For the text-containing cell, return its midpoint in [X, Y] coordinate format. 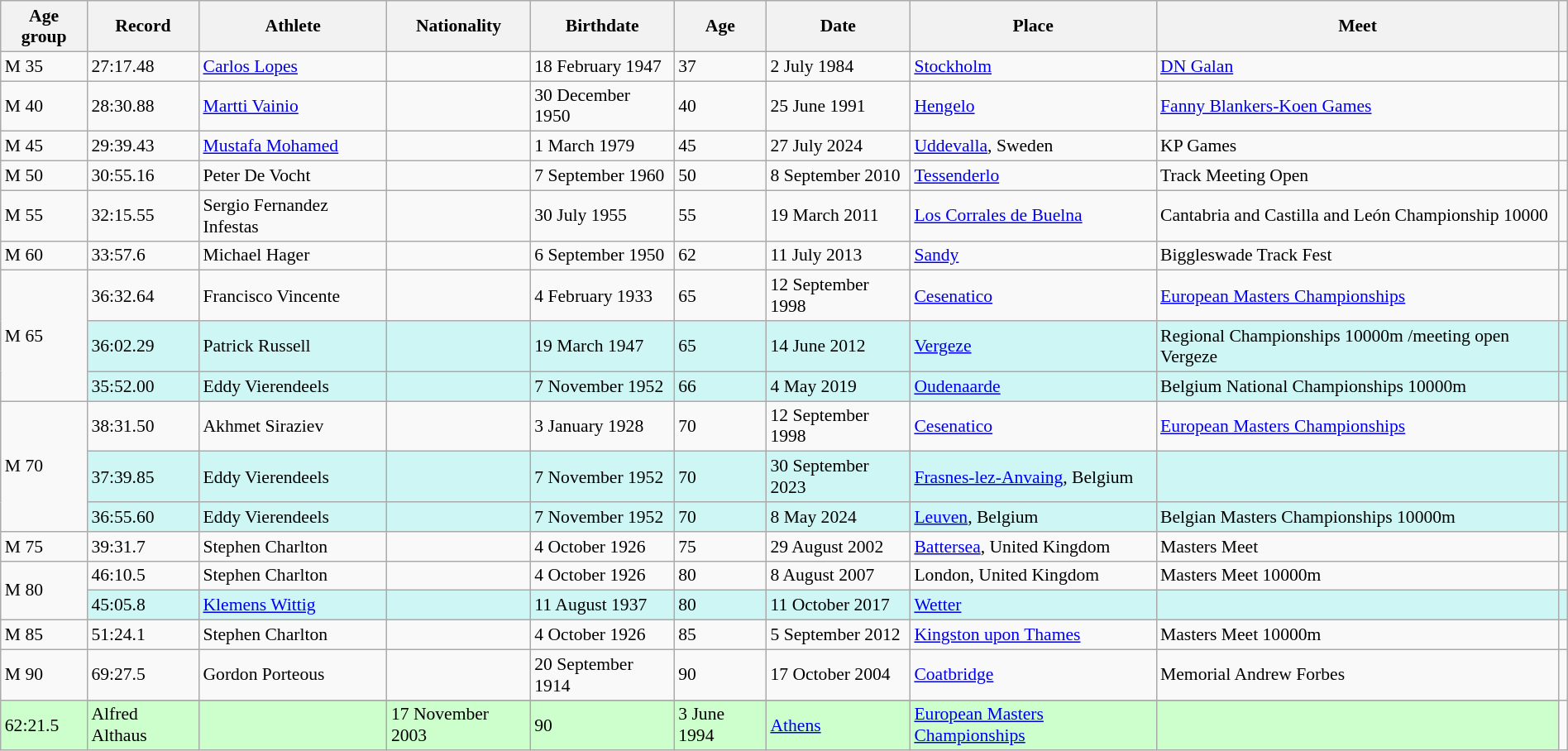
17 October 2004 [838, 675]
M 55 [45, 215]
19 March 1947 [602, 346]
Leuven, Belgium [1033, 517]
37:39.85 [142, 476]
Athlete [293, 26]
36:55.60 [142, 517]
Oudenaarde [1033, 386]
Meet [1358, 26]
8 August 2007 [838, 576]
M 85 [45, 635]
18 February 1947 [602, 66]
Mustafa Mohamed [293, 146]
51:24.1 [142, 635]
17 November 2003 [458, 725]
30:55.16 [142, 176]
29 August 2002 [838, 547]
Los Corrales de Buelna [1033, 215]
38:31.50 [142, 427]
27 July 2024 [838, 146]
KP Games [1358, 146]
4 May 2019 [838, 386]
Nationality [458, 26]
Belgium National Championships 10000m [1358, 386]
19 March 2011 [838, 215]
62:21.5 [45, 725]
32:15.55 [142, 215]
85 [719, 635]
Peter De Vocht [293, 176]
75 [719, 547]
DN Galan [1358, 66]
3 June 1994 [719, 725]
M 75 [45, 547]
45:05.8 [142, 605]
66 [719, 386]
1 March 1979 [602, 146]
29:39.43 [142, 146]
Klemens Wittig [293, 605]
6 September 1950 [602, 256]
M 90 [45, 675]
8 May 2024 [838, 517]
30 July 1955 [602, 215]
45 [719, 146]
Michael Hager [293, 256]
3 January 1928 [602, 427]
5 September 2012 [838, 635]
Sergio Fernandez Infestas [293, 215]
Regional Championships 10000m /meeting open Vergeze [1358, 346]
4 February 1933 [602, 296]
Alfred Althaus [142, 725]
Uddevalla, Sweden [1033, 146]
M 60 [45, 256]
62 [719, 256]
46:10.5 [142, 576]
27:17.48 [142, 66]
Carlos Lopes [293, 66]
M 70 [45, 466]
11 October 2017 [838, 605]
London, United Kingdom [1033, 576]
M 35 [45, 66]
Age group [45, 26]
7 September 1960 [602, 176]
Age [719, 26]
Birthdate [602, 26]
20 September 1914 [602, 675]
Cantabria and Castilla and León Championship 10000 [1358, 215]
Hengelo [1033, 106]
30 September 2023 [838, 476]
Vergeze [1033, 346]
11 July 2013 [838, 256]
Masters Meet [1358, 547]
Sandy [1033, 256]
Gordon Porteous [293, 675]
M 40 [45, 106]
Athens [838, 725]
Coatbridge [1033, 675]
Place [1033, 26]
30 December 1950 [602, 106]
Kingston upon Thames [1033, 635]
Wetter [1033, 605]
Memorial Andrew Forbes [1358, 675]
50 [719, 176]
Belgian Masters Championships 10000m [1358, 517]
Fanny Blankers-Koen Games [1358, 106]
Francisco Vincente [293, 296]
2 July 1984 [838, 66]
55 [719, 215]
Stockholm [1033, 66]
M 50 [45, 176]
25 June 1991 [838, 106]
Record [142, 26]
8 September 2010 [838, 176]
39:31.7 [142, 547]
M 80 [45, 591]
33:57.6 [142, 256]
Battersea, United Kingdom [1033, 547]
37 [719, 66]
M 65 [45, 336]
Tessenderlo [1033, 176]
Frasnes-lez-Anvaing, Belgium [1033, 476]
M 45 [45, 146]
35:52.00 [142, 386]
36:32.64 [142, 296]
28:30.88 [142, 106]
36:02.29 [142, 346]
Date [838, 26]
14 June 2012 [838, 346]
69:27.5 [142, 675]
40 [719, 106]
Biggleswade Track Fest [1358, 256]
Patrick Russell [293, 346]
11 August 1937 [602, 605]
Akhmet Siraziev [293, 427]
Track Meeting Open [1358, 176]
Martti Vainio [293, 106]
